Scan for the cell matching the given text and deliver its [X, Y] coordinate at center. 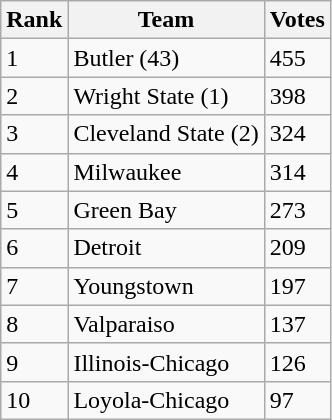
Team [166, 20]
6 [34, 248]
197 [297, 286]
137 [297, 324]
2 [34, 96]
Valparaiso [166, 324]
126 [297, 362]
Youngstown [166, 286]
Cleveland State (2) [166, 134]
455 [297, 58]
Votes [297, 20]
3 [34, 134]
8 [34, 324]
1 [34, 58]
5 [34, 210]
324 [297, 134]
314 [297, 172]
273 [297, 210]
Butler (43) [166, 58]
Milwaukee [166, 172]
97 [297, 400]
10 [34, 400]
9 [34, 362]
209 [297, 248]
Detroit [166, 248]
Green Bay [166, 210]
Rank [34, 20]
398 [297, 96]
Wright State (1) [166, 96]
7 [34, 286]
Illinois-Chicago [166, 362]
Loyola-Chicago [166, 400]
4 [34, 172]
